Return (x, y) of the center of cell containing provided text 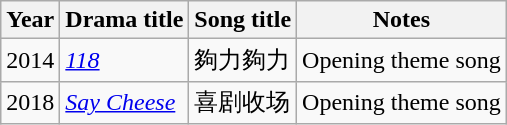
喜剧收场 (243, 102)
2018 (30, 102)
Notes (402, 20)
Year (30, 20)
Drama title (124, 20)
2014 (30, 60)
Say Cheese (124, 102)
夠力夠力 (243, 60)
Song title (243, 20)
118 (124, 60)
